Determine the (x, y) coordinate at the center of the cell enclosing the given text.  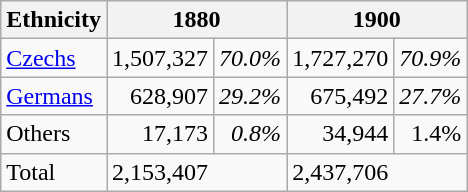
70.9% (430, 58)
2,153,407 (196, 172)
Germans (54, 96)
675,492 (340, 96)
Others (54, 134)
1900 (377, 20)
2,437,706 (377, 172)
Czechs (54, 58)
70.0% (250, 58)
27.7% (430, 96)
1,727,270 (340, 58)
1,507,327 (160, 58)
34,944 (340, 134)
Ethnicity (54, 20)
628,907 (160, 96)
0.8% (250, 134)
Total (54, 172)
1880 (196, 20)
17,173 (160, 134)
29.2% (250, 96)
1.4% (430, 134)
